Pinpoint the cell where the given text exists, returning its (x, y) midpoint coordinate. 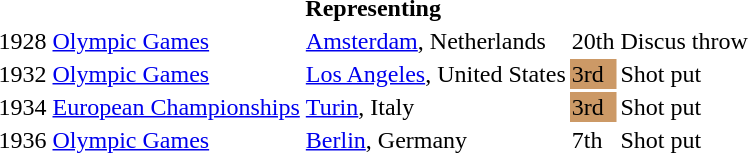
European Championships (176, 107)
20th (593, 41)
Los Angeles, United States (436, 74)
Amsterdam, Netherlands (436, 41)
Turin, Italy (436, 107)
